Extract the [X, Y] coordinate from the center of the cell holding the provided text.  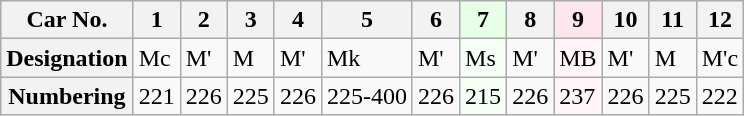
3 [250, 20]
12 [720, 20]
237 [578, 96]
1 [156, 20]
Mk [366, 58]
4 [298, 20]
9 [578, 20]
2 [204, 20]
Ms [484, 58]
Designation [67, 58]
215 [484, 96]
7 [484, 20]
8 [530, 20]
M'c [720, 58]
Numbering [67, 96]
225-400 [366, 96]
11 [672, 20]
10 [626, 20]
6 [436, 20]
222 [720, 96]
221 [156, 96]
Mc [156, 58]
Car No. [67, 20]
5 [366, 20]
MB [578, 58]
